Scan for the cell matching the given text and deliver its (x, y) coordinate at center. 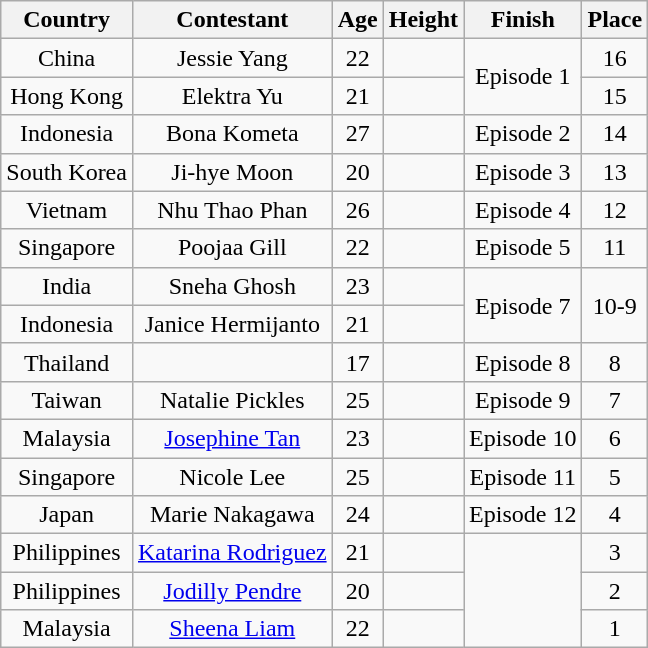
Natalie Pickles (232, 400)
Poojaa Gill (232, 248)
Place (615, 20)
Taiwan (67, 400)
Sheena Liam (232, 629)
Episode 7 (523, 305)
12 (615, 210)
Contestant (232, 20)
Episode 12 (523, 515)
Finish (523, 20)
Episode 4 (523, 210)
Jodilly Pendre (232, 591)
Vietnam (67, 210)
Episode 2 (523, 134)
Elektra Yu (232, 96)
5 (615, 477)
13 (615, 172)
Josephine Tan (232, 438)
Episode 3 (523, 172)
Age (358, 20)
24 (358, 515)
Sneha Ghosh (232, 286)
Episode 9 (523, 400)
10-9 (615, 305)
27 (358, 134)
Ji-hye Moon (232, 172)
Thailand (67, 362)
11 (615, 248)
2 (615, 591)
Jessie Yang (232, 58)
16 (615, 58)
Episode 8 (523, 362)
Katarina Rodriguez (232, 553)
26 (358, 210)
8 (615, 362)
Marie Nakagawa (232, 515)
3 (615, 553)
1 (615, 629)
15 (615, 96)
17 (358, 362)
Japan (67, 515)
Janice Hermijanto (232, 324)
7 (615, 400)
China (67, 58)
South Korea (67, 172)
14 (615, 134)
Hong Kong (67, 96)
Episode 5 (523, 248)
India (67, 286)
4 (615, 515)
Episode 1 (523, 77)
Nicole Lee (232, 477)
Bona Kometa (232, 134)
Height (423, 20)
6 (615, 438)
Nhu Thao Phan (232, 210)
Country (67, 20)
Episode 11 (523, 477)
Episode 10 (523, 438)
